Identify which cell holds the provided text, then report its (x, y) central coordinate. 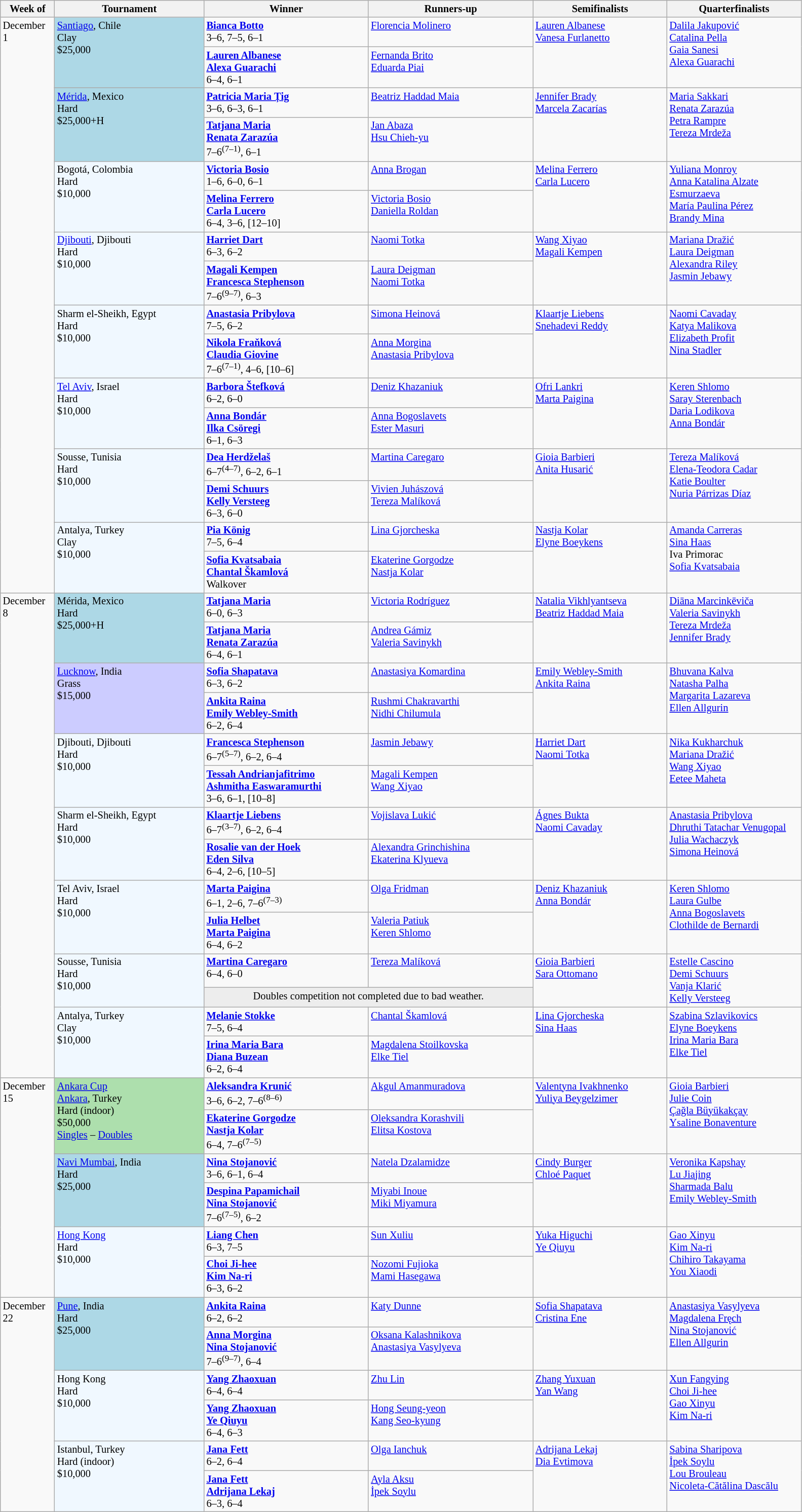
Deniz Khazaniuk (451, 393)
Victoria Bosio 1–6, 6–0, 6–1 (287, 176)
Despina Papamichail Nina Stojanović 7–6(7–5), 6–2 (287, 1205)
Magdalena Stoilkovska Elke Tiel (451, 1057)
Adrijana Lekaj Dia Evtimova (600, 1476)
Barbora Štefková 6–2, 6–0 (287, 393)
Patricia Maria Țig 3–6, 6–3, 6–1 (287, 102)
Katy Dunne (451, 1312)
Harriet Dart Naomi Totka (600, 770)
Week of (27, 9)
December 15 (27, 1187)
Mariana Dražić Laura Deigman Alexandra Riley Jasmin Jebawy (735, 268)
Choi Ji-hee Kim Na-ri 6–3, 6–2 (287, 1276)
Martina Caregaro 6–4, 6–0 (287, 971)
Aleksandra Krunić 3–6, 6–2, 7–6(8–6) (287, 1093)
Pia König 7–5, 6–4 (287, 536)
December 1 (27, 305)
Pune, India Hard $25,000 (130, 1334)
Keren Shlomo Laura Gulbe Anna Bogoslavets Clothilde de Bernardi (735, 917)
Ágnes Bukta Naomi Cavaday (600, 844)
Jan Abaza Hsu Chieh-yu (451, 139)
Anastasiya Vasylyeva Magdalena Fręch Nina Stojanović Ellen Allgurin (735, 1334)
Ekaterine Gorgodze Nastja Kolar (451, 572)
Wang Xiyao Magali Kempen (600, 268)
Klaartje Liebens Snehadevi Reddy (600, 341)
Lina Gjorcheska Sina Haas (600, 1042)
Magali Kempen Francesca Stephenson 7–6(9–7), 6–3 (287, 283)
Demi Schuurs Kelly Versteeg 6–3, 6–0 (287, 501)
Jana Fett Adrijana Lekaj 6–3, 6–4 (287, 1491)
Laura Deigman Naomi Totka (451, 283)
Natalia Vikhlyantseva Beatriz Haddad Maia (600, 628)
Bianca Botto 3–6, 7–5, 6–1 (287, 32)
Zhu Lin (451, 1385)
Cindy Burger Chloé Paquet (600, 1190)
Naomi Cavaday Katya Malikova Elizabeth Profit Nina Stadler (735, 341)
Anna Morgina Anastasia Pribylova (451, 357)
Ankara Cup Ankara, Turkey Hard (indoor) $50,000 Singles – Doubles (130, 1115)
Lucknow, India Grass $15,000 (130, 698)
Liang Chen 6–3, 7–5 (287, 1242)
Klaartje Liebens 6–7(3–7), 6–2, 6–4 (287, 823)
Nikola Fraňková Claudia Giovine 7–6(7–1), 4–6, [10–6] (287, 357)
Anastasiya Komardina (451, 678)
Julia Helbet Marta Paigina 6–4, 6–2 (287, 933)
Magali Kempen Wang Xiyao (451, 786)
Veronika Kapshay Lu Jiajing Sharmada Balu Emily Webley-Smith (735, 1190)
Istanbul, Turkey Hard (indoor) $10,000 (130, 1476)
Vojislava Lukić (451, 823)
Yuka Higuchi Ye Qiuyu (600, 1262)
Anastasia Pribylova 7–5, 6–2 (287, 320)
Gao Xinyu Kim Na-ri Chihiro Takayama You Xiaodi (735, 1262)
Bhuvana Kalva Natasha Palha Margarita Lazareva Ellen Allgurin (735, 698)
Vivien Juhászová Tereza Malíková (451, 501)
Semifinalists (600, 9)
Melina Ferrero Carla Lucero (600, 197)
Nastja Kolar Elyne Boeykens (600, 557)
Olga Fridman (451, 897)
Lauren Albanese Alexa Guarachi 6–4, 6–1 (287, 67)
Anna Bogoslavets Ester Masuri (451, 428)
Tatjana Maria 6–0, 6–3 (287, 607)
Yang Zhaoxuan 6–4, 6–4 (287, 1385)
Sofia Shapatava Cristina Ene (600, 1334)
Lina Gjorcheska (451, 536)
Zhang Yuxuan Yan Wang (600, 1406)
Jennifer Brady Marcela Zacarías (600, 125)
Nozomi Fujioka Mami Hasegawa (451, 1276)
Melanie Stokke 7–5, 6–4 (287, 1022)
Tessah Andrianjafitrimo Ashmitha Easwaramurthi 3–6, 6–1, [10–8] (287, 786)
Rushmi Chakravarthi Nidhi Chilumula (451, 713)
Valeria Patiuk Keren Shlomo (451, 933)
Francesca Stephenson 6–7(5–7), 6–2, 6–4 (287, 750)
Deniz Khazaniuk Anna Bondár (600, 917)
Anna Bondár Ilka Csöregi 6–1, 6–3 (287, 428)
Anastasia Pribylova Dhruthi Tatachar Venugopal Julia Wachaczyk Simona Heinová (735, 844)
Chantal Škamlová (451, 1022)
Tournament (130, 9)
Fernanda Brito Eduarda Piai (451, 67)
Ankita Raina Emily Webley-Smith 6–2, 6–4 (287, 713)
Navi Mumbai, India Hard $25,000 (130, 1190)
Dalila Jakupović Catalina Pella Gaia Sanesi Alexa Guarachi (735, 53)
Amanda Carreras Sina Haas Iva Primorac Sofia Kvatsabaia (735, 557)
December 8 (27, 835)
Marta Paigina 6–1, 2–6, 7–6(7–3) (287, 897)
Miyabi Inoue Miki Miyamura (451, 1205)
Maria Sakkari Renata Zarazúa Petra Rampre Tereza Mrdeža (735, 125)
Oleksandra Korashvili Elitsa Kostova (451, 1132)
Doubles competition not completed due to bad weather. (369, 997)
Harriet Dart 6–3, 6–2 (287, 246)
Rosalie van der Hoek Eden Silva 6–4, 2–6, [10–5] (287, 860)
Hong Seung-yeon Kang Seo-kyung (451, 1420)
Ayla Aksu İpek Soylu (451, 1491)
Winner (287, 9)
Estelle Cascino Demi Schuurs Vanja Klarić Kelly Versteeg (735, 980)
Diāna Marcinkēviča Valeria Savinykh Tereza Mrdeža Jennifer Brady (735, 628)
Natela Dzalamidze (451, 1168)
Naomi Totka (451, 246)
Gioia Barbieri Sara Ottomano (600, 980)
Lauren Albanese Vanesa Furlanetto (600, 53)
Emily Webley-Smith Ankita Raina (600, 698)
Szabina Szlavikovics Elyne Boeykens Irina Maria Bara Elke Tiel (735, 1042)
Nika Kukharchuk Mariana Dražić Wang Xiyao Eetee Maheta (735, 770)
Gioia Barbieri Julie Coin Çağla Büyükakçay Ysaline Bonaventure (735, 1115)
Yang Zhaoxuan Ye Qiuyu 6–4, 6–3 (287, 1420)
Irina Maria Bara Diana Buzean 6–2, 6–4 (287, 1057)
Melina Ferrero Carla Lucero 6–4, 3–6, [12–10] (287, 211)
Akgul Amanmuradova (451, 1093)
Ankita Raina 6–2, 6–2 (287, 1312)
December 22 (27, 1404)
Victoria Bosio Daniella Roldan (451, 211)
Tereza Malíková Elena-Teodora Cadar Katie Boulter Nuria Párrizas Díaz (735, 485)
Keren Shlomo Saray Sterenbach Daria Lodikova Anna Bondár (735, 413)
Sun Xuliu (451, 1242)
Beatriz Haddad Maia (451, 102)
Nina Stojanović 3–6, 6–1, 6–4 (287, 1168)
Tatjana Maria Renata Zarazúa 6–4, 6–1 (287, 642)
Tereza Malíková (451, 971)
Sabina Sharipova İpek Soylu Lou Brouleau Nicoleta-Cătălina Dascălu (735, 1476)
Gioia Barbieri Anita Husarić (600, 485)
Tatjana Maria Renata Zarazúa 7–6(7–1), 6–1 (287, 139)
Bogotá, Colombia Hard $10,000 (130, 197)
Oksana Kalashnikova Anastasiya Vasylyeva (451, 1348)
Alexandra Grinchishina Ekaterina Klyueva (451, 860)
Anna Brogan (451, 176)
Andrea Gámiz Valeria Savinykh (451, 642)
Jana Fett 6–2, 6–4 (287, 1456)
Quarterfinalists (735, 9)
Ekaterine Gorgodze Nastja Kolar 6–4, 7–6(7–5) (287, 1132)
Sofia Kvatsabaia Chantal Škamlová Walkover (287, 572)
Valentyna Ivakhnenko Yuliya Beygelzimer (600, 1115)
Xun Fangying Choi Ji-hee Gao Xinyu Kim Na-ri (735, 1406)
Yuliana Monroy Anna Katalina Alzate Esmurzaeva María Paulina Pérez Brandy Mina (735, 197)
Sofia Shapatava 6–3, 6–2 (287, 678)
Simona Heinová (451, 320)
Florencia Molinero (451, 32)
Victoria Rodríguez (451, 607)
Martina Caregaro (451, 465)
Dea Herdželaš 6–7(4–7), 6–2, 6–1 (287, 465)
Jasmin Jebawy (451, 750)
Olga Ianchuk (451, 1456)
Runners-up (451, 9)
Santiago, Chile Clay $25,000 (130, 53)
Ofri Lankri Marta Paigina (600, 413)
Anna Morgina Nina Stojanović 7–6(9–7), 6–4 (287, 1348)
